From the cell containing the given text, extract its center point as [x, y] coordinate. 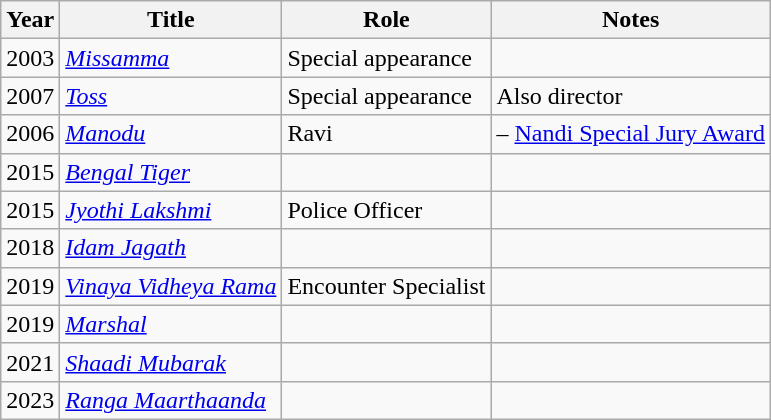
Idam Jagath [171, 248]
Role [386, 20]
2021 [30, 362]
Police Officer [386, 210]
Title [171, 20]
Manodu [171, 134]
Encounter Specialist [386, 286]
2018 [30, 248]
Notes [630, 20]
2007 [30, 96]
2003 [30, 58]
Ravi [386, 134]
Also director [630, 96]
Marshal [171, 324]
Bengal Tiger [171, 172]
Toss [171, 96]
Vinaya Vidheya Rama [171, 286]
Jyothi Lakshmi [171, 210]
2006 [30, 134]
Shaadi Mubarak [171, 362]
Ranga Maarthaanda [171, 400]
Missamma [171, 58]
2023 [30, 400]
Year [30, 20]
– Nandi Special Jury Award [630, 134]
